Return the [x, y] coordinate for the center point of the cell that contains the specified text.  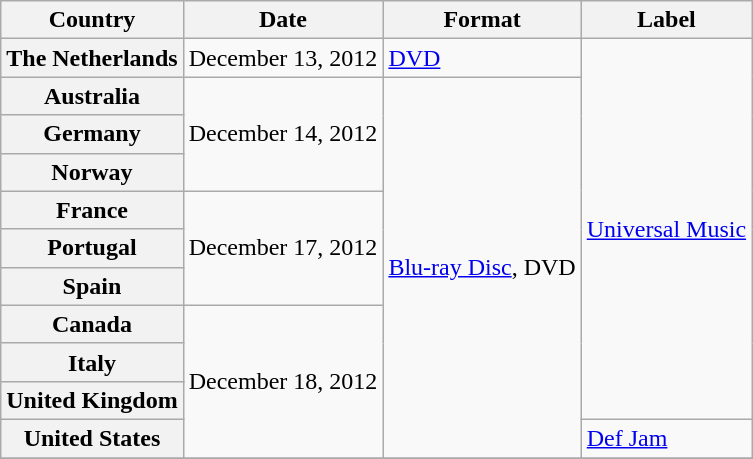
Def Jam [666, 438]
Blu-ray Disc, DVD [482, 268]
Norway [92, 172]
December 14, 2012 [283, 134]
Germany [92, 134]
December 13, 2012 [283, 58]
Italy [92, 362]
Format [482, 20]
Label [666, 20]
Spain [92, 286]
Portugal [92, 248]
United Kingdom [92, 400]
Canada [92, 324]
Date [283, 20]
Universal Music [666, 230]
Australia [92, 96]
December 18, 2012 [283, 381]
United States [92, 438]
The Netherlands [92, 58]
DVD [482, 58]
France [92, 210]
December 17, 2012 [283, 248]
Country [92, 20]
